Extract the [x, y] coordinate from the center of the cell holding the provided text.  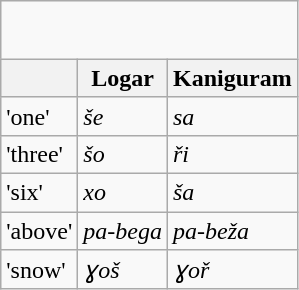
ša [232, 192]
še [123, 116]
Kaniguram [232, 78]
sa [232, 116]
ři [232, 154]
pa-beža [232, 231]
'above' [40, 231]
šo [123, 154]
'snow' [40, 270]
pa-bega [123, 231]
Logar [123, 78]
'three' [40, 154]
ɣoř [232, 270]
'six' [40, 192]
xo [123, 192]
'one' [40, 116]
ɣoš [123, 270]
